From the cell containing the given text, extract its center point as [x, y] coordinate. 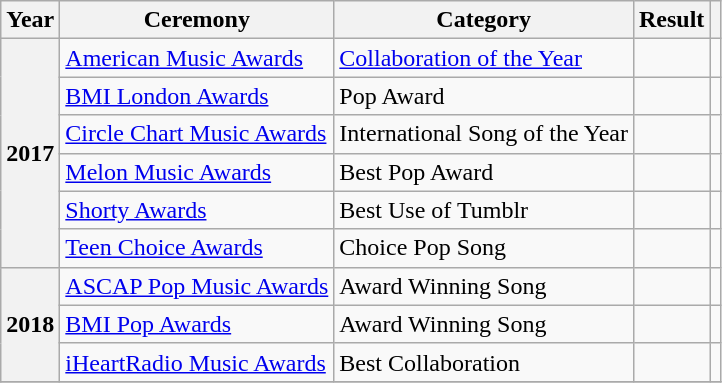
BMI London Awards [197, 96]
2018 [30, 324]
ASCAP Pop Music Awards [197, 286]
Best Use of Tumblr [484, 210]
Category [484, 20]
Circle Chart Music Awards [197, 134]
BMI Pop Awards [197, 324]
Best Pop Award [484, 172]
Best Collaboration [484, 362]
Teen Choice Awards [197, 248]
Melon Music Awards [197, 172]
Collaboration of the Year [484, 58]
iHeartRadio Music Awards [197, 362]
International Song of the Year [484, 134]
Shorty Awards [197, 210]
Ceremony [197, 20]
Result [671, 20]
Pop Award [484, 96]
2017 [30, 153]
Year [30, 20]
American Music Awards [197, 58]
Choice Pop Song [484, 248]
